Pinpoint the cell where the given text exists, returning its [x, y] midpoint coordinate. 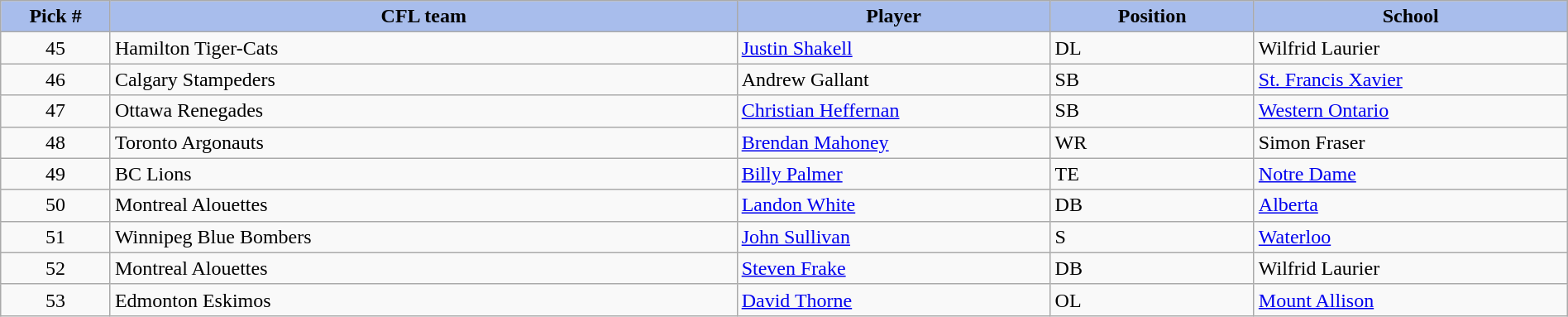
Waterloo [1411, 237]
John Sullivan [893, 237]
BC Lions [423, 174]
47 [56, 111]
WR [1152, 142]
Pick # [56, 17]
School [1411, 17]
50 [56, 205]
Winnipeg Blue Bombers [423, 237]
Mount Allison [1411, 300]
Toronto Argonauts [423, 142]
CFL team [423, 17]
Andrew Gallant [893, 79]
53 [56, 300]
Edmonton Eskimos [423, 300]
46 [56, 79]
Billy Palmer [893, 174]
S [1152, 237]
OL [1152, 300]
David Thorne [893, 300]
Ottawa Renegades [423, 111]
Christian Heffernan [893, 111]
Alberta [1411, 205]
Western Ontario [1411, 111]
Brendan Mahoney [893, 142]
DL [1152, 48]
Landon White [893, 205]
48 [56, 142]
St. Francis Xavier [1411, 79]
Calgary Stampeders [423, 79]
Steven Frake [893, 268]
TE [1152, 174]
Position [1152, 17]
52 [56, 268]
Player [893, 17]
Justin Shakell [893, 48]
49 [56, 174]
45 [56, 48]
Simon Fraser [1411, 142]
Hamilton Tiger-Cats [423, 48]
Notre Dame [1411, 174]
51 [56, 237]
